Return (x, y) of the center of cell containing provided text 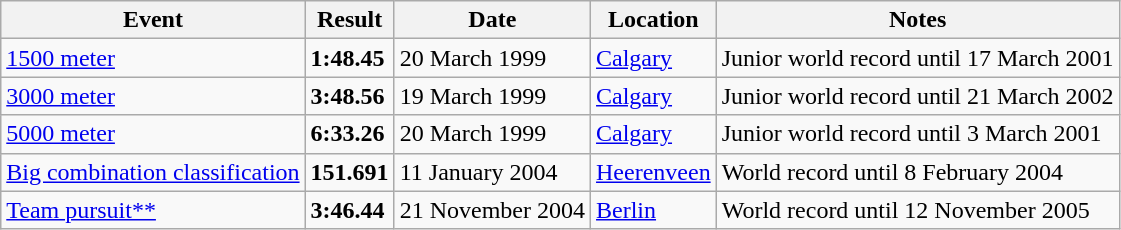
Location (654, 20)
World record until 8 February 2004 (918, 172)
5000 meter (153, 134)
Team pursuit** (153, 210)
21 November 2004 (492, 210)
3:46.44 (350, 210)
Junior world record until 3 March 2001 (918, 134)
3000 meter (153, 96)
151.691 (350, 172)
19 March 1999 (492, 96)
Junior world record until 21 March 2002 (918, 96)
World record until 12 November 2005 (918, 210)
Big combination classification (153, 172)
Result (350, 20)
3:48.56 (350, 96)
Notes (918, 20)
6:33.26 (350, 134)
1500 meter (153, 58)
Heerenveen (654, 172)
Date (492, 20)
Junior world record until 17 March 2001 (918, 58)
1:48.45 (350, 58)
11 January 2004 (492, 172)
Event (153, 20)
Berlin (654, 210)
